Determine the [x, y] coordinate at the center of the cell enclosing the given text.  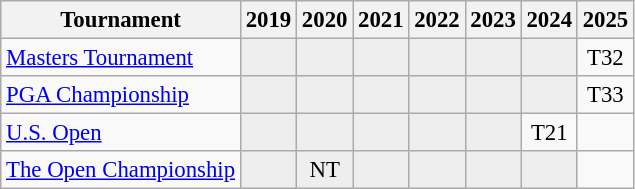
T33 [605, 95]
2024 [549, 20]
NT [325, 170]
Masters Tournament [121, 58]
2022 [437, 20]
PGA Championship [121, 95]
2025 [605, 20]
The Open Championship [121, 170]
2023 [493, 20]
2020 [325, 20]
2021 [381, 20]
T32 [605, 58]
2019 [268, 20]
U.S. Open [121, 133]
T21 [549, 133]
Tournament [121, 20]
